Provide the (x, y) coordinate of the cell's center where the given text is located.  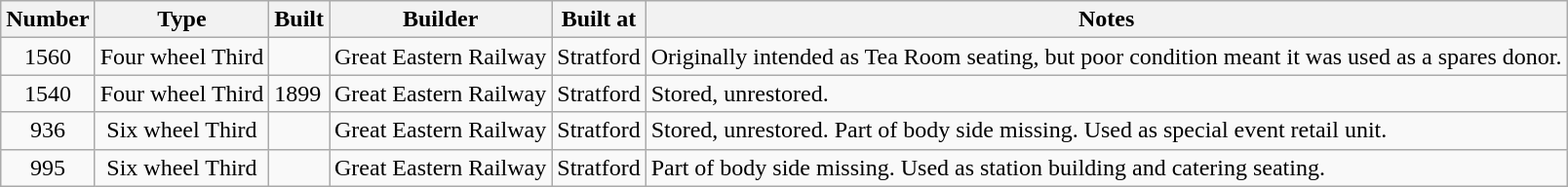
Stored, unrestored. Part of body side missing. Used as special event retail unit. (1106, 131)
Built (299, 19)
Builder (441, 19)
Stored, unrestored. (1106, 93)
Number (48, 19)
Originally intended as Tea Room seating, but poor condition meant it was used as a spares donor. (1106, 56)
1899 (299, 93)
1560 (48, 56)
995 (48, 168)
Type (181, 19)
Built at (599, 19)
Notes (1106, 19)
1540 (48, 93)
Part of body side missing. Used as station building and catering seating. (1106, 168)
936 (48, 131)
